Output the (X, Y) coordinate of the center of the cell containing the given text.  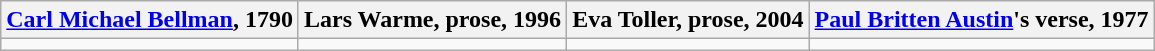
Carl Michael Bellman, 1790 (150, 20)
Lars Warme, prose, 1996 (432, 20)
Paul Britten Austin's verse, 1977 (982, 20)
Eva Toller, prose, 2004 (688, 20)
